Output the [x, y] coordinate of the center of the cell containing the given text.  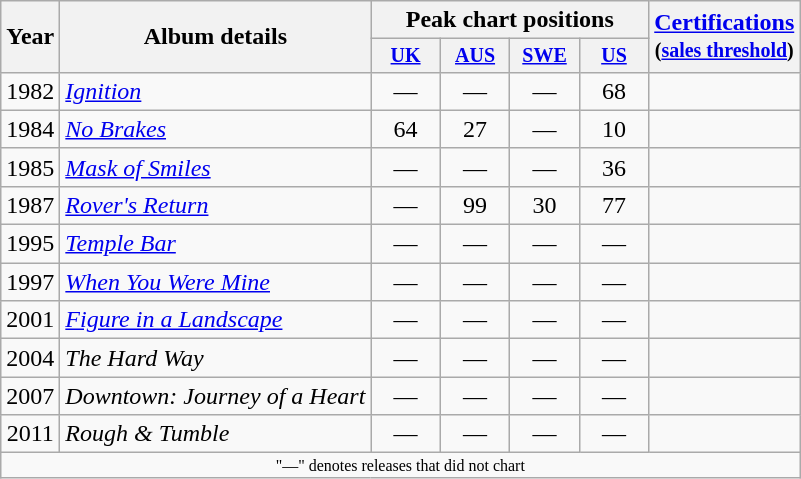
2011 [30, 434]
30 [544, 205]
"—" denotes releases that did not chart [400, 465]
Album details [216, 37]
2007 [30, 396]
UK [406, 56]
2001 [30, 320]
Year [30, 37]
2004 [30, 358]
Temple Bar [216, 244]
When You Were Mine [216, 282]
36 [614, 167]
Ignition [216, 91]
77 [614, 205]
Certifications(sales threshold) [724, 37]
1982 [30, 91]
1997 [30, 282]
1987 [30, 205]
Figure in a Landscape [216, 320]
99 [474, 205]
Rough & Tumble [216, 434]
1995 [30, 244]
SWE [544, 56]
The Hard Way [216, 358]
10 [614, 129]
Downtown: Journey of a Heart [216, 396]
27 [474, 129]
Mask of Smiles [216, 167]
US [614, 56]
Rover's Return [216, 205]
64 [406, 129]
No Brakes [216, 129]
AUS [474, 56]
Peak chart positions [510, 20]
1984 [30, 129]
1985 [30, 167]
68 [614, 91]
